Find where the given text appears and provide that cell's center as [X, Y] coordinate. 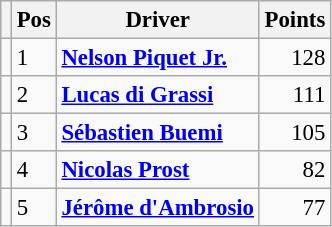
Sébastien Buemi [158, 133]
111 [294, 95]
1 [34, 58]
4 [34, 170]
2 [34, 95]
Driver [158, 20]
Pos [34, 20]
Lucas di Grassi [158, 95]
77 [294, 208]
Nelson Piquet Jr. [158, 58]
128 [294, 58]
Points [294, 20]
5 [34, 208]
Nicolas Prost [158, 170]
105 [294, 133]
3 [34, 133]
Jérôme d'Ambrosio [158, 208]
82 [294, 170]
